Provide the [X, Y] coordinate of the cell's center where the given text is located.  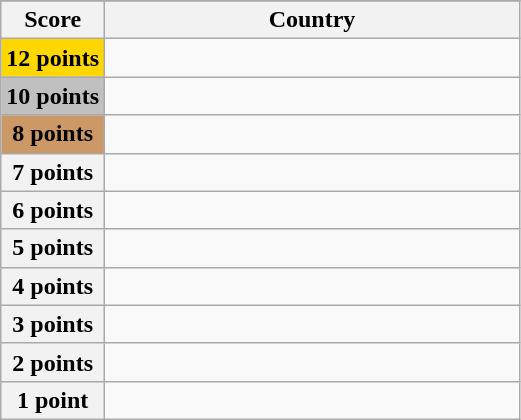
3 points [53, 324]
4 points [53, 286]
12 points [53, 58]
8 points [53, 134]
5 points [53, 248]
1 point [53, 400]
7 points [53, 172]
Score [53, 20]
2 points [53, 362]
6 points [53, 210]
Country [312, 20]
10 points [53, 96]
